Find where the given text appears and provide that cell's center as (X, Y) coordinate. 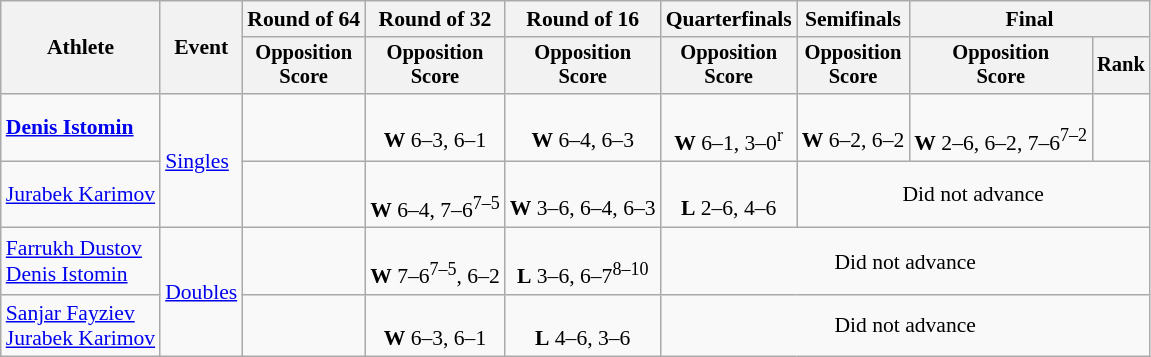
Round of 16 (583, 19)
Sanjar FayzievJurabek Karimov (80, 326)
Round of 32 (435, 19)
Doubles (201, 292)
Denis Istomin (80, 128)
Round of 64 (304, 19)
W 3–6, 6–4, 6–3 (583, 194)
L 2–6, 4–6 (729, 194)
L 4–6, 3–6 (583, 326)
Semifinals (854, 19)
Jurabek Karimov (80, 194)
W 6–4, 7–67–5 (435, 194)
Final (1029, 19)
Farrukh DustovDenis Istomin (80, 262)
W 7–67–5, 6–2 (435, 262)
Singles (201, 161)
L 3–6, 6–78–10 (583, 262)
Athlete (80, 48)
W 6–1, 3–0r (729, 128)
Event (201, 48)
W 6–4, 6–3 (583, 128)
W 2–6, 6–2, 7–67–2 (1000, 128)
Quarterfinals (729, 19)
Rank (1121, 66)
W 6–2, 6–2 (854, 128)
